Return the [X, Y] coordinate for the center point of the cell that contains the specified text.  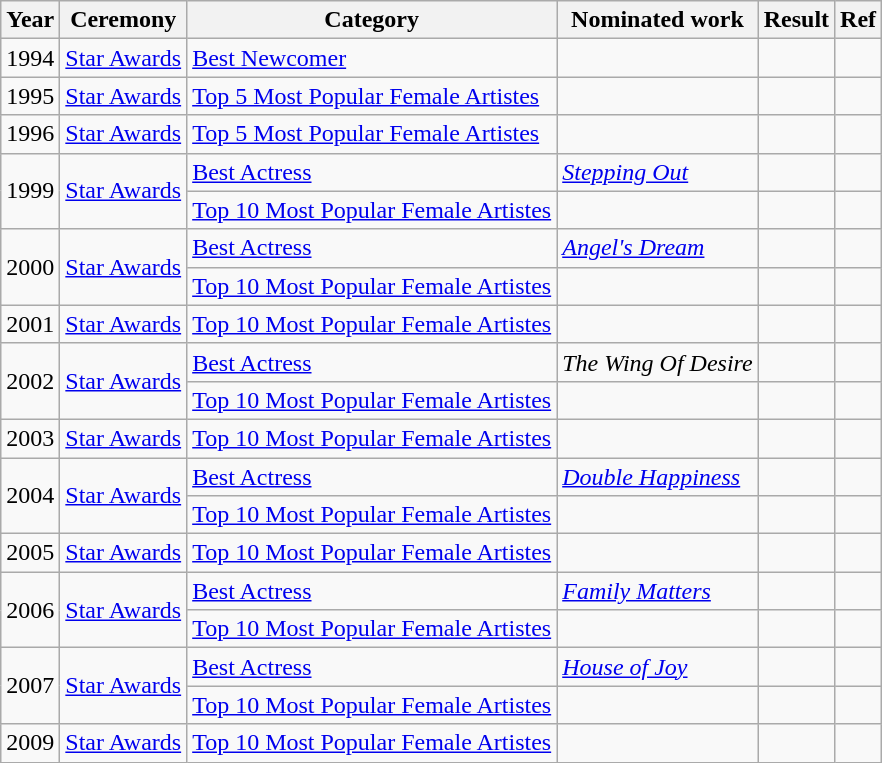
Best Newcomer [372, 58]
Ceremony [124, 20]
Nominated work [658, 20]
2003 [30, 438]
Ref [858, 20]
2002 [30, 381]
2005 [30, 553]
Family Matters [658, 591]
1994 [30, 58]
2009 [30, 743]
1995 [30, 96]
Result [796, 20]
2006 [30, 610]
2007 [30, 686]
House of Joy [658, 667]
Year [30, 20]
The Wing Of Desire [658, 362]
1999 [30, 191]
Angel's Dream [658, 248]
1996 [30, 134]
2004 [30, 496]
Category [372, 20]
Stepping Out [658, 172]
2001 [30, 324]
2000 [30, 267]
Double Happiness [658, 477]
